Provide the [x, y] coordinate of the cell's center where the given text is located.  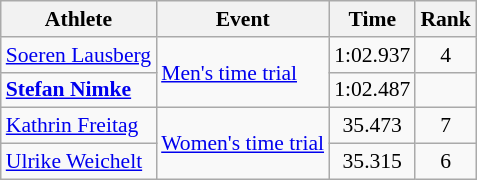
7 [446, 126]
Stefan Nimke [78, 90]
Ulrike Weichelt [78, 162]
35.315 [372, 162]
6 [446, 162]
Soeren Lausberg [78, 55]
1:02.487 [372, 90]
Rank [446, 19]
Event [242, 19]
Women's time trial [242, 144]
Men's time trial [242, 72]
4 [446, 55]
35.473 [372, 126]
1:02.937 [372, 55]
Athlete [78, 19]
Kathrin Freitag [78, 126]
Time [372, 19]
